Scan for the cell matching the given text and deliver its (X, Y) coordinate at center. 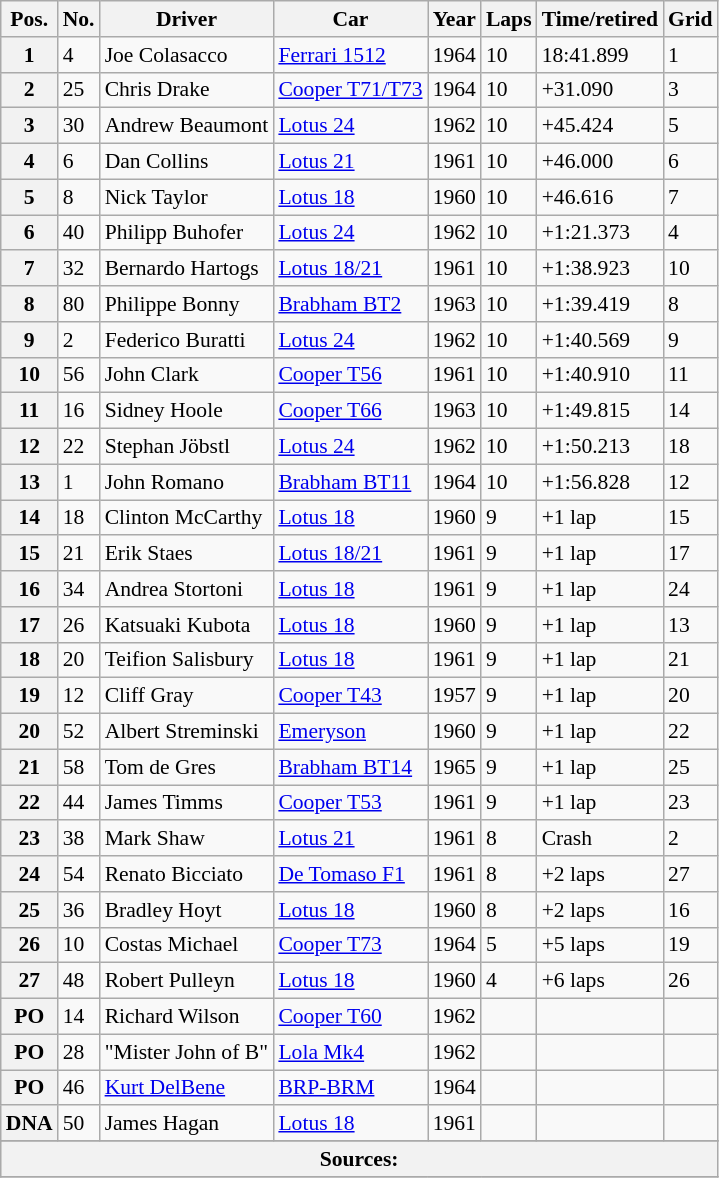
40 (79, 233)
Grid (690, 19)
Cooper T56 (350, 375)
Dan Collins (187, 162)
Pos. (30, 19)
Sidney Hoole (187, 411)
Lola Mk4 (350, 1052)
Joe Colasacco (187, 55)
Andrea Stortoni (187, 589)
+45.424 (600, 126)
Robert Pulleyn (187, 981)
Philippe Bonny (187, 304)
DNA (30, 1124)
50 (79, 1124)
Clinton McCarthy (187, 518)
Ferrari 1512 (350, 55)
Cliff Gray (187, 696)
+1:56.828 (600, 482)
+5 laps (600, 945)
Brabham BT14 (350, 767)
Cooper T43 (350, 696)
46 (79, 1088)
+31.090 (600, 90)
Philipp Buhofer (187, 233)
Cooper T71/T73 (350, 90)
Emeryson (350, 732)
Brabham BT2 (350, 304)
+1:21.373 (600, 233)
BRP-BRM (350, 1088)
30 (79, 126)
Katsuaki Kubota (187, 625)
John Romano (187, 482)
44 (79, 803)
Cooper T53 (350, 803)
James Hagan (187, 1124)
Nick Taylor (187, 197)
Chris Drake (187, 90)
+1:49.815 (600, 411)
John Clark (187, 375)
Mark Shaw (187, 839)
Year (454, 19)
De Tomaso F1 (350, 874)
+1:39.419 (600, 304)
Costas Michael (187, 945)
18:41.899 (600, 55)
54 (79, 874)
Laps (509, 19)
48 (79, 981)
"Mister John of B" (187, 1052)
Sources: (360, 1159)
James Timms (187, 803)
58 (79, 767)
56 (79, 375)
Brabham BT11 (350, 482)
+1:40.910 (600, 375)
32 (79, 269)
36 (79, 910)
+1:50.213 (600, 447)
Kurt DelBene (187, 1088)
Andrew Beaumont (187, 126)
+46.616 (600, 197)
80 (79, 304)
Bradley Hoyt (187, 910)
Cooper T73 (350, 945)
Bernardo Hartogs (187, 269)
Crash (600, 839)
Teifion Salisbury (187, 660)
Tom de Gres (187, 767)
+1:40.569 (600, 340)
+46.000 (600, 162)
Erik Staes (187, 554)
38 (79, 839)
Time/retired (600, 19)
Federico Buratti (187, 340)
Stephan Jöbstl (187, 447)
34 (79, 589)
Cooper T60 (350, 1017)
28 (79, 1052)
52 (79, 732)
Driver (187, 19)
+6 laps (600, 981)
Cooper T66 (350, 411)
Car (350, 19)
Albert Streminski (187, 732)
+1:38.923 (600, 269)
Renato Bicciato (187, 874)
Richard Wilson (187, 1017)
1957 (454, 696)
No. (79, 19)
1965 (454, 767)
